Return the [X, Y] coordinate for the center point of the cell that contains the specified text.  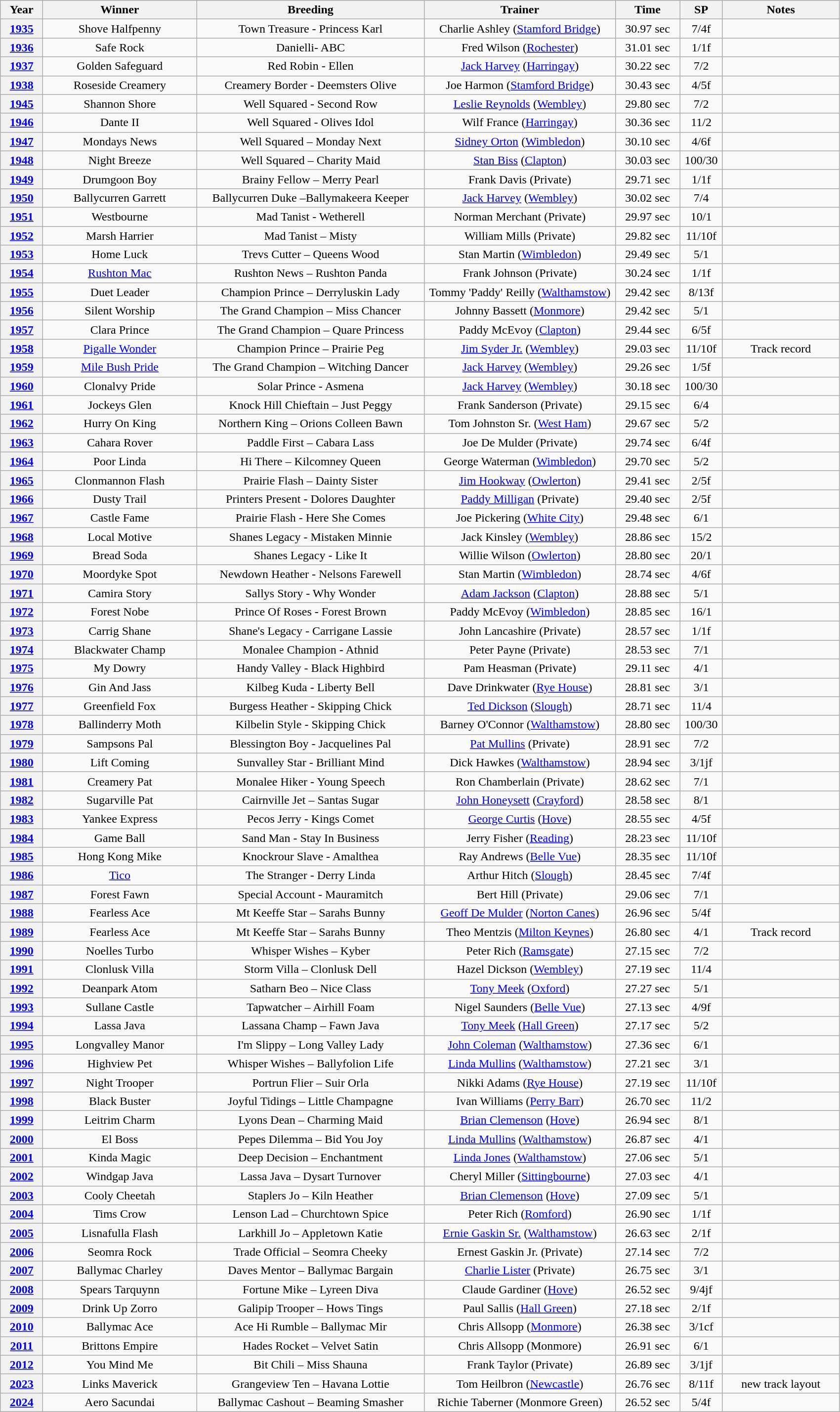
Yankee Express [120, 819]
Brainy Fellow – Merry Pearl [310, 179]
1961 [22, 405]
1973 [22, 631]
Aero Sacundai [120, 1402]
Ray Andrews (Belle Vue) [520, 857]
1936 [22, 47]
2003 [22, 1195]
26.87 sec [647, 1139]
26.94 sec [647, 1120]
Ernie Gaskin Sr. (Walthamstow) [520, 1233]
30.97 sec [647, 29]
2001 [22, 1158]
27.15 sec [647, 951]
16/1 [701, 612]
Gin And Jass [120, 687]
28.94 sec [647, 762]
Special Account - Mauramitch [310, 894]
Sullane Castle [120, 1007]
Frank Johnson (Private) [520, 273]
Linda Jones (Walthamstow) [520, 1158]
29.74 sec [647, 442]
1937 [22, 66]
Safe Rock [120, 47]
Leslie Reynolds (Wembley) [520, 104]
Jack Harvey (Harringay) [520, 66]
30.18 sec [647, 386]
Winner [120, 10]
Moordyke Spot [120, 574]
28.53 sec [647, 650]
1987 [22, 894]
30.43 sec [647, 85]
Well Squared - Olives Idol [310, 123]
1966 [22, 499]
Shove Halfpenny [120, 29]
The Stranger - Derry Linda [310, 876]
Kinda Magic [120, 1158]
27.14 sec [647, 1252]
1963 [22, 442]
26.80 sec [647, 932]
Prince Of Roses - Forest Brown [310, 612]
Ballymac Charley [120, 1271]
Rushton News – Rushton Panda [310, 273]
Mondays News [120, 141]
Well Squared – Charity Maid [310, 160]
4/9f [701, 1007]
28.81 sec [647, 687]
1964 [22, 461]
1999 [22, 1120]
Hi There – Kilcomney Queen [310, 461]
29.40 sec [647, 499]
Ballymac Cashout – Beaming Smasher [310, 1402]
1948 [22, 160]
27.13 sec [647, 1007]
29.71 sec [647, 179]
Spears Tarquynn [120, 1289]
1988 [22, 913]
Year [22, 10]
9/4jf [701, 1289]
Trainer [520, 10]
Ballinderry Moth [120, 725]
Dick Hawkes (Walthamstow) [520, 762]
28.23 sec [647, 838]
Frank Davis (Private) [520, 179]
Tony Meek (Hall Green) [520, 1026]
Shane's Legacy - Carrigane Lassie [310, 631]
26.76 sec [647, 1383]
Greenfield Fox [120, 706]
Golden Safeguard [120, 66]
Knock Hill Chieftain – Just Peggy [310, 405]
28.58 sec [647, 800]
27.17 sec [647, 1026]
1994 [22, 1026]
Mad Tanist – Misty [310, 236]
26.96 sec [647, 913]
Claude Gardiner (Hove) [520, 1289]
Fortune Mike – Lyreen Diva [310, 1289]
Charlie Ashley (Stamford Bridge) [520, 29]
29.15 sec [647, 405]
Willie Wilson (Owlerton) [520, 556]
Joe Harmon (Stamford Bridge) [520, 85]
Lassa Java – Dysart Turnover [310, 1177]
Drink Up Zorro [120, 1308]
1986 [22, 876]
1985 [22, 857]
1938 [22, 85]
28.45 sec [647, 876]
28.88 sec [647, 593]
Solar Prince - Asmena [310, 386]
Seomra Rock [120, 1252]
1959 [22, 367]
Trade Official – Seomra Cheeky [310, 1252]
26.63 sec [647, 1233]
30.10 sec [647, 141]
Black Buster [120, 1101]
29.80 sec [647, 104]
29.67 sec [647, 424]
Tony Meek (Oxford) [520, 988]
1978 [22, 725]
1969 [22, 556]
Hazel Dickson (Wembley) [520, 970]
Paddy McEvoy (Wimbledon) [520, 612]
Leitrim Charm [120, 1120]
29.41 sec [647, 480]
Staplers Jo – Kiln Heather [310, 1195]
Bit Chili – Miss Shauna [310, 1365]
26.89 sec [647, 1365]
Prairie Flash – Dainty Sister [310, 480]
28.74 sec [647, 574]
Joyful Tidings – Little Champagne [310, 1101]
2000 [22, 1139]
Ballymac Ace [120, 1327]
Paddy Milligan (Private) [520, 499]
1970 [22, 574]
Shannon Shore [120, 104]
George Waterman (Wimbledon) [520, 461]
1997 [22, 1082]
1955 [22, 292]
Sallys Story - Why Wonder [310, 593]
You Mind Me [120, 1365]
Geoff De Mulder (Norton Canes) [520, 913]
1967 [22, 518]
1974 [22, 650]
Shanes Legacy - Mistaken Minnie [310, 536]
Norman Merchant (Private) [520, 217]
Newdown Heather - Nelsons Farewell [310, 574]
Storm Villa – Clonlusk Dell [310, 970]
30.36 sec [647, 123]
Game Ball [120, 838]
Cairnville Jet – Santas Sugar [310, 800]
Paddle First – Cabara Lass [310, 442]
John Coleman (Walthamstow) [520, 1045]
Printers Present - Dolores Daughter [310, 499]
Jim Syder Jr. (Wembley) [520, 349]
29.06 sec [647, 894]
Highview Pet [120, 1063]
Well Squared – Monday Next [310, 141]
Dante II [120, 123]
Ron Chamberlain (Private) [520, 781]
Camira Story [120, 593]
Paul Sallis (Hall Green) [520, 1308]
Tims Crow [120, 1214]
30.22 sec [647, 66]
30.24 sec [647, 273]
Mile Bush Pride [120, 367]
Windgap Java [120, 1177]
1992 [22, 988]
Dave Drinkwater (Rye House) [520, 687]
Creamery Pat [120, 781]
1956 [22, 311]
Sand Man - Stay In Business [310, 838]
1981 [22, 781]
29.97 sec [647, 217]
1953 [22, 255]
29.44 sec [647, 330]
Cheryl Miller (Sittingbourne) [520, 1177]
Tapwatcher – Airhill Foam [310, 1007]
2007 [22, 1271]
1979 [22, 744]
Lassa Java [120, 1026]
1950 [22, 198]
Breeding [310, 10]
Sunvalley Star - Brilliant Mind [310, 762]
Danielli- ABC [310, 47]
Daves Mentor – Ballymac Bargain [310, 1271]
27.36 sec [647, 1045]
Barney O'Connor (Walthamstow) [520, 725]
Local Motive [120, 536]
28.57 sec [647, 631]
Marsh Harrier [120, 236]
1998 [22, 1101]
28.55 sec [647, 819]
Town Treasure - Princess Karl [310, 29]
Joe Pickering (White City) [520, 518]
Home Luck [120, 255]
1960 [22, 386]
6/4 [701, 405]
Sugarville Pat [120, 800]
Lisnafulla Flash [120, 1233]
30.03 sec [647, 160]
2002 [22, 1177]
26.91 sec [647, 1346]
Brittons Empire [120, 1346]
28.91 sec [647, 744]
Shanes Legacy - Like It [310, 556]
Red Robin - Ellen [310, 66]
1935 [22, 29]
Poor Linda [120, 461]
29.49 sec [647, 255]
1/5f [701, 367]
Arthur Hitch (Slough) [520, 876]
Jockeys Glen [120, 405]
2011 [22, 1346]
7/4 [701, 198]
Fred Wilson (Rochester) [520, 47]
1975 [22, 668]
28.71 sec [647, 706]
6/5f [701, 330]
27.18 sec [647, 1308]
Hong Kong Mike [120, 857]
15/2 [701, 536]
Monalee Hiker - Young Speech [310, 781]
2012 [22, 1365]
The Grand Champion – Witching Dancer [310, 367]
Peter Rich (Ramsgate) [520, 951]
1980 [22, 762]
27.27 sec [647, 988]
Time [647, 10]
Pecos Jerry - Kings Comet [310, 819]
Paddy McEvoy (Clapton) [520, 330]
Mad Tanist - Wetherell [310, 217]
29.48 sec [647, 518]
2005 [22, 1233]
Frank Taylor (Private) [520, 1365]
The Grand Champion – Miss Chancer [310, 311]
26.70 sec [647, 1101]
Deanpark Atom [120, 988]
2008 [22, 1289]
Grangeview Ten – Havana Lottie [310, 1383]
Northern King – Orions Colleen Bawn [310, 424]
1971 [22, 593]
1945 [22, 104]
Tico [120, 876]
George Curtis (Hove) [520, 819]
29.82 sec [647, 236]
1993 [22, 1007]
1990 [22, 951]
20/1 [701, 556]
John Honeysett (Crayford) [520, 800]
1995 [22, 1045]
1976 [22, 687]
1952 [22, 236]
Jim Hookway (Owlerton) [520, 480]
1947 [22, 141]
1958 [22, 349]
Joe De Mulder (Private) [520, 442]
Ballycurren Duke –Ballymakeera Keeper [310, 198]
Theo Mentzis (Milton Keynes) [520, 932]
2009 [22, 1308]
2004 [22, 1214]
Bread Soda [120, 556]
1957 [22, 330]
Well Squared - Second Row [310, 104]
Monalee Champion - Athnid [310, 650]
Longvalley Manor [120, 1045]
Jerry Fisher (Reading) [520, 838]
Roseside Creamery [120, 85]
Clonmannon Flash [120, 480]
1946 [22, 123]
28.62 sec [647, 781]
Pigalle Wonder [120, 349]
Carrig Shane [120, 631]
28.85 sec [647, 612]
Sidney Orton (Wimbledon) [520, 141]
Knockrour Slave - Amalthea [310, 857]
Prairie Flash - Here She Comes [310, 518]
Drumgoon Boy [120, 179]
Clara Prince [120, 330]
Peter Rich (Romford) [520, 1214]
Night Trooper [120, 1082]
30.02 sec [647, 198]
Champion Prince – Prairie Peg [310, 349]
Forest Nobe [120, 612]
8/13f [701, 292]
Tom Johnston Sr. (West Ham) [520, 424]
Tom Heilbron (Newcastle) [520, 1383]
The Grand Champion – Quare Princess [310, 330]
1972 [22, 612]
Forest Fawn [120, 894]
1977 [22, 706]
Sampsons Pal [120, 744]
William Mills (Private) [520, 236]
1982 [22, 800]
Jack Kinsley (Wembley) [520, 536]
Kilbelin Style - Skipping Chick [310, 725]
Night Breeze [120, 160]
Larkhill Jo – Appletown Katie [310, 1233]
new track layout [781, 1383]
Bert Hill (Private) [520, 894]
Hades Rocket – Velvet Satin [310, 1346]
Hurry On King [120, 424]
Peter Payne (Private) [520, 650]
Cahara Rover [120, 442]
Clonlusk Villa [120, 970]
29.26 sec [647, 367]
Pepes Dilemma – Bid You Joy [310, 1139]
31.01 sec [647, 47]
Westbourne [120, 217]
Cooly Cheetah [120, 1195]
Johnny Bassett (Monmore) [520, 311]
Satharn Beo – Nice Class [310, 988]
28.86 sec [647, 536]
Portrun Flier – Suir Orla [310, 1082]
Nigel Saunders (Belle Vue) [520, 1007]
SP [701, 10]
29.03 sec [647, 349]
1983 [22, 819]
1996 [22, 1063]
Dusty Trail [120, 499]
Wilf France (Harringay) [520, 123]
Castle Fame [120, 518]
Whisper Wishes – Ballyfolion Life [310, 1063]
Clonalvy Pride [120, 386]
26.90 sec [647, 1214]
27.09 sec [647, 1195]
Frank Sanderson (Private) [520, 405]
Links Maverick [120, 1383]
Ted Dickson (Slough) [520, 706]
28.35 sec [647, 857]
29.11 sec [647, 668]
Blackwater Champ [120, 650]
Trevs Cutter – Queens Wood [310, 255]
Burgess Heather - Skipping Chick [310, 706]
Pam Heasman (Private) [520, 668]
8/11f [701, 1383]
2023 [22, 1383]
1951 [22, 217]
Ballycurren Garrett [120, 198]
Adam Jackson (Clapton) [520, 593]
Noelles Turbo [120, 951]
Charlie Lister (Private) [520, 1271]
Handy Valley - Black Highbird [310, 668]
Lassana Champ – Fawn Java [310, 1026]
1962 [22, 424]
1989 [22, 932]
Galipip Trooper – Hows Tings [310, 1308]
27.21 sec [647, 1063]
1954 [22, 273]
2024 [22, 1402]
El Boss [120, 1139]
Nikki Adams (Rye House) [520, 1082]
2010 [22, 1327]
Ernest Gaskin Jr. (Private) [520, 1252]
Stan Biss (Clapton) [520, 160]
Ivan Williams (Perry Barr) [520, 1101]
Tommy 'Paddy' Reilly (Walthamstow) [520, 292]
Ace Hi Rumble – Ballymac Mir [310, 1327]
Pat Mullins (Private) [520, 744]
Creamery Border - Deemsters Olive [310, 85]
Duet Leader [120, 292]
1965 [22, 480]
1984 [22, 838]
Silent Worship [120, 311]
2006 [22, 1252]
6/4f [701, 442]
My Dowry [120, 668]
1991 [22, 970]
10/1 [701, 217]
Notes [781, 10]
Whisper Wishes – Kyber [310, 951]
1968 [22, 536]
26.38 sec [647, 1327]
Kilbeg Kuda - Liberty Bell [310, 687]
3/1cf [701, 1327]
Lenson Lad – Churchtown Spice [310, 1214]
Richie Taberner (Monmore Green) [520, 1402]
Blessington Boy - Jacquelines Pal [310, 744]
Champion Prince – Derryluskin Lady [310, 292]
26.75 sec [647, 1271]
27.06 sec [647, 1158]
Deep Decision – Enchantment [310, 1158]
1949 [22, 179]
John Lancashire (Private) [520, 631]
I'm Slippy – Long Valley Lady [310, 1045]
Lyons Dean – Charming Maid [310, 1120]
Rushton Mac [120, 273]
Lift Coming [120, 762]
29.70 sec [647, 461]
27.03 sec [647, 1177]
